Capture the cell that displays the provided text and extract its (X, Y) central coordinate. 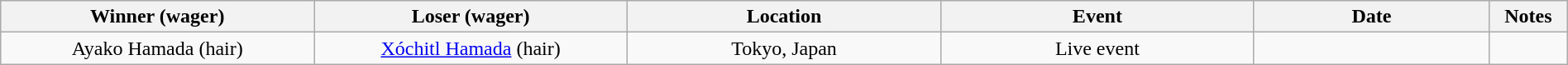
Date (1371, 17)
Xóchitl Hamada (hair) (471, 48)
Live event (1097, 48)
Notes (1528, 17)
Winner (wager) (157, 17)
Tokyo, Japan (784, 48)
Ayako Hamada (hair) (157, 48)
Location (784, 17)
Event (1097, 17)
Loser (wager) (471, 17)
